Detect which cell encompasses the target text, then output its (X, Y) center coordinate. 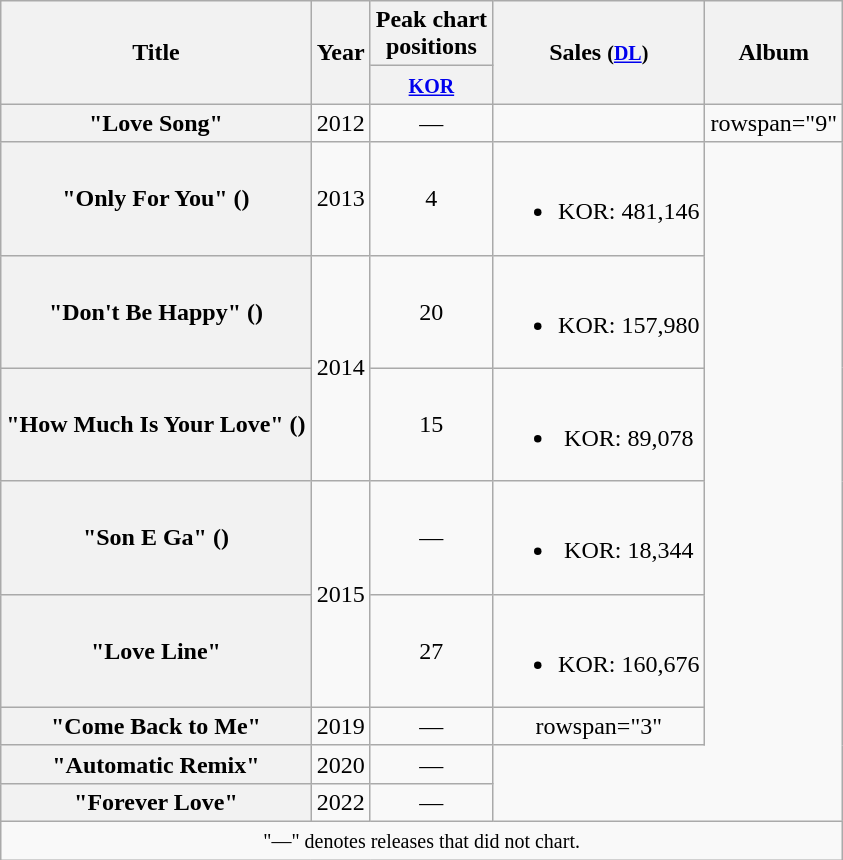
2022 (340, 802)
"—" denotes releases that did not chart. (422, 840)
KOR: 18,344 (599, 538)
"How Much Is Your Love" () (156, 424)
"Love Line" (156, 650)
Title (156, 52)
rowspan="3" (599, 726)
2014 (340, 368)
Sales (DL) (599, 52)
"Come Back to Me" (156, 726)
KOR: 481,146 (599, 198)
"Only For You" () (156, 198)
27 (431, 650)
2019 (340, 726)
KOR: 89,078 (599, 424)
2020 (340, 764)
15 (431, 424)
KOR: 157,980 (599, 312)
2015 (340, 594)
"Forever Love" (156, 802)
rowspan="9" (774, 123)
2013 (340, 198)
KOR: 160,676 (599, 650)
Album (774, 52)
"Don't Be Happy" () (156, 312)
"Son E Ga" () (156, 538)
"Love Song" (156, 123)
"Automatic Remix" (156, 764)
4 (431, 198)
2012 (340, 123)
Peak chart positions (431, 34)
KOR (431, 85)
20 (431, 312)
Year (340, 52)
